For the text-containing cell, return its midpoint in [x, y] coordinate format. 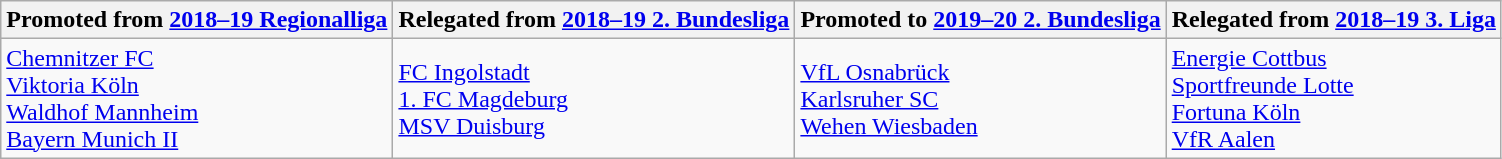
Promoted from 2018–19 Regionalliga [197, 20]
Relegated from 2018–19 2. Bundesliga [594, 20]
Energie CottbusSportfreunde LotteFortuna KölnVfR Aalen [1334, 98]
Promoted to 2019–20 2. Bundesliga [980, 20]
FC Ingolstadt1. FC MagdeburgMSV Duisburg [594, 98]
VfL OsnabrückKarlsruher SCWehen Wiesbaden [980, 98]
Chemnitzer FCViktoria KölnWaldhof MannheimBayern Munich II [197, 98]
Relegated from 2018–19 3. Liga [1334, 20]
